For the text-containing cell, return its midpoint in (x, y) coordinate format. 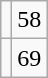
58 (30, 20)
69 (30, 58)
